Return [x, y] of the center of cell containing provided text 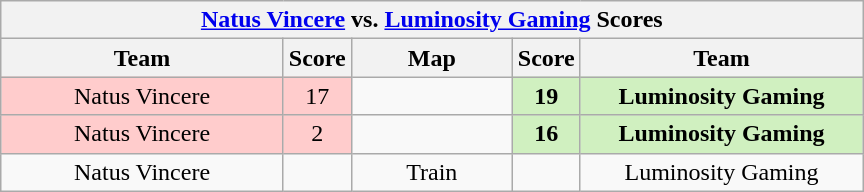
Natus Vincere vs. Luminosity Gaming Scores [432, 20]
19 [546, 96]
2 [317, 134]
Map [432, 58]
16 [546, 134]
17 [317, 96]
Train [432, 172]
